Search for the cell housing the specified text and yield its (X, Y) center coordinate. 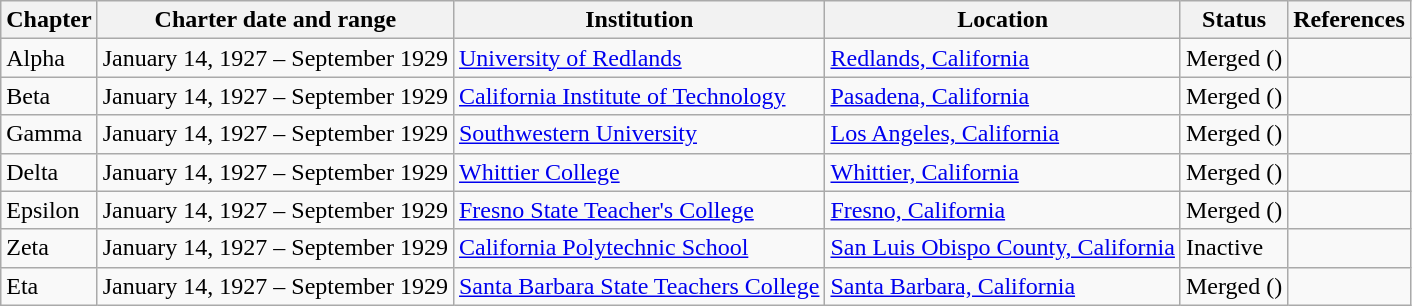
Pasadena, California (1003, 96)
Beta (49, 96)
Status (1234, 20)
Zeta (49, 248)
Redlands, California (1003, 58)
California Polytechnic School (638, 248)
Location (1003, 20)
Charter date and range (275, 20)
Inactive (1234, 248)
Alpha (49, 58)
Chapter (49, 20)
Santa Barbara State Teachers College (638, 286)
Whittier, California (1003, 172)
Fresno, California (1003, 210)
Whittier College (638, 172)
San Luis Obispo County, California (1003, 248)
Gamma (49, 134)
University of Redlands (638, 58)
California Institute of Technology (638, 96)
Fresno State Teacher's College (638, 210)
Southwestern University (638, 134)
Delta (49, 172)
Eta (49, 286)
Los Angeles, California (1003, 134)
References (1350, 20)
Institution (638, 20)
Epsilon (49, 210)
Santa Barbara, California (1003, 286)
